Capture the cell that displays the provided text and extract its (X, Y) central coordinate. 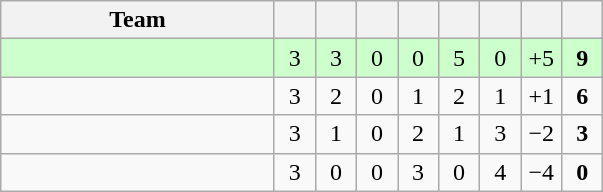
−4 (542, 172)
+1 (542, 96)
4 (500, 172)
5 (460, 58)
Team (138, 20)
+5 (542, 58)
6 (582, 96)
−2 (542, 134)
9 (582, 58)
